Locate the cell with the specified text and output its (X, Y) center coordinate. 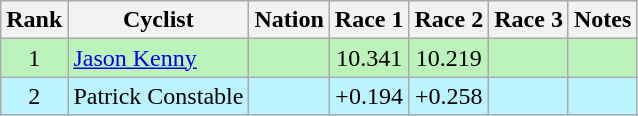
Notes (602, 20)
Patrick Constable (158, 96)
Rank (34, 20)
10.341 (369, 58)
Nation (289, 20)
+0.194 (369, 96)
Race 2 (449, 20)
10.219 (449, 58)
Race 1 (369, 20)
Cyclist (158, 20)
+0.258 (449, 96)
Jason Kenny (158, 58)
1 (34, 58)
Race 3 (529, 20)
2 (34, 96)
